Identify which cell holds the provided text, then report its [X, Y] central coordinate. 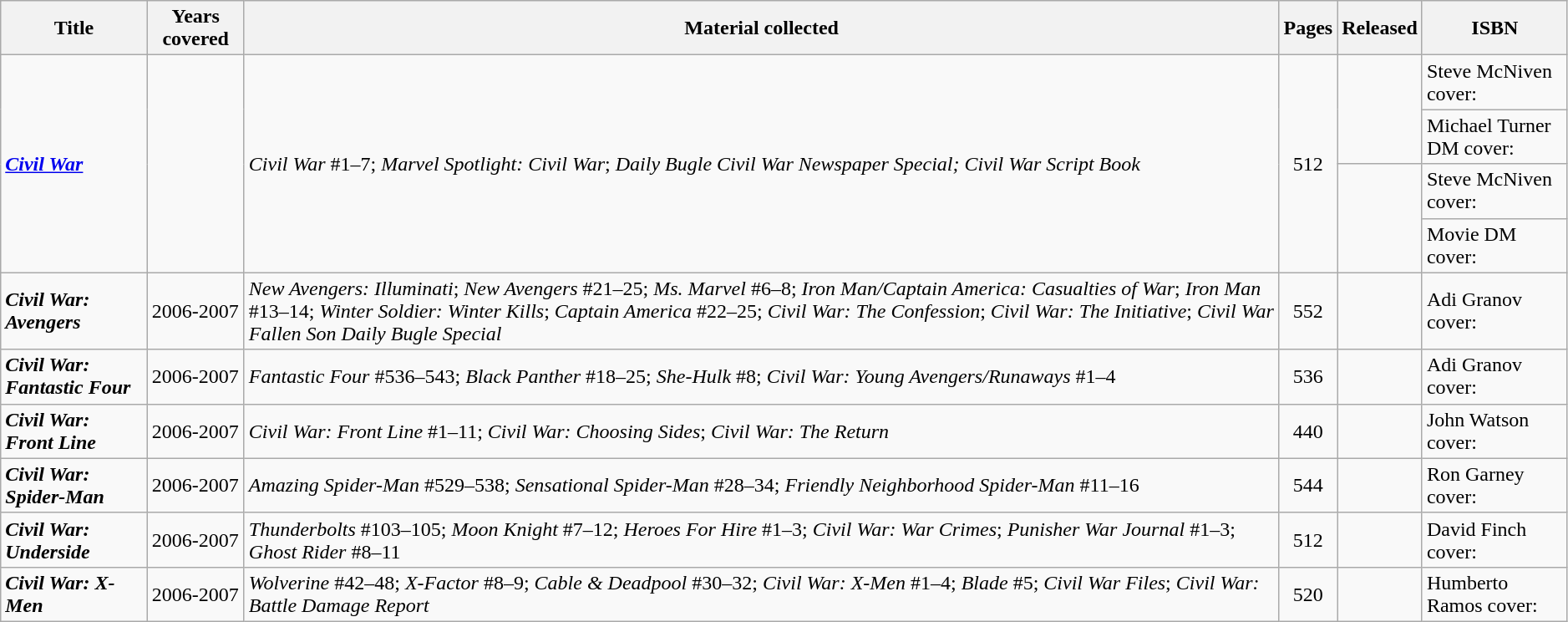
Civil War: Front Line [74, 431]
Years covered [195, 28]
Michael Turner DM cover: [1494, 137]
David Finch cover: [1494, 540]
Pages [1308, 28]
Civil War: Avengers [74, 311]
Title [74, 28]
Movie DM cover: [1494, 246]
Civil War: Spider-Man [74, 485]
Wolverine #42–48; X-Factor #8–9; Cable & Deadpool #30–32; Civil War: X-Men #1–4; Blade #5; Civil War Files; Civil War: Battle Damage Report [762, 594]
Civil War: Front Line #1–11; Civil War: Choosing Sides; Civil War: The Return [762, 431]
Released [1380, 28]
544 [1308, 485]
John Watson cover: [1494, 431]
Civil War: Underside [74, 540]
Civil War #1–7; Marvel Spotlight: Civil War; Daily Bugle Civil War Newspaper Special; Civil War Script Book [762, 164]
Thunderbolts #103–105; Moon Knight #7–12; Heroes For Hire #1–3; Civil War: War Crimes; Punisher War Journal #1–3; Ghost Rider #8–11 [762, 540]
Amazing Spider-Man #529–538; Sensational Spider-Man #28–34; Friendly Neighborhood Spider-Man #11–16 [762, 485]
552 [1308, 311]
536 [1308, 376]
520 [1308, 594]
ISBN [1494, 28]
440 [1308, 431]
Material collected [762, 28]
Ron Garney cover: [1494, 485]
Civil War: Fantastic Four [74, 376]
Civil War [74, 164]
Fantastic Four #536–543; Black Panther #18–25; She-Hulk #8; Civil War: Young Avengers/Runaways #1–4 [762, 376]
Civil War: X-Men [74, 594]
Humberto Ramos cover: [1494, 594]
